Provide the [x, y] coordinate of the cell's center where the given text is located.  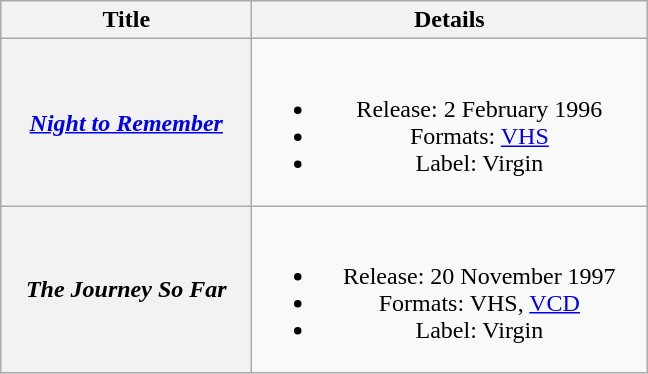
Details [450, 20]
Night to Remember [126, 122]
The Journey So Far [126, 290]
Title [126, 20]
Release: 2 February 1996Formats: VHSLabel: Virgin [450, 122]
Release: 20 November 1997Formats: VHS, VCDLabel: Virgin [450, 290]
